Capture the cell that displays the provided text and extract its [X, Y] central coordinate. 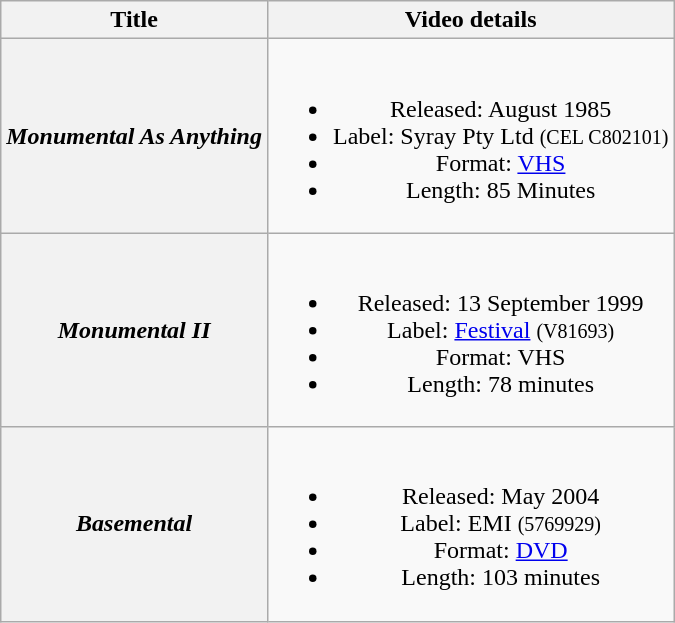
Monumental As Anything [134, 136]
Released: August 1985Label: Syray Pty Ltd (CEL C802101)Format: VHSLength: 85 Minutes [470, 136]
Released: May 2004Label: EMI (5769929)Format: DVDLength: 103 minutes [470, 524]
Monumental II [134, 330]
Video details [470, 20]
Title [134, 20]
Released: 13 September 1999Label: Festival (V81693)Format: VHSLength: 78 minutes [470, 330]
Basemental [134, 524]
